Find where the given text appears and provide that cell's center as (X, Y) coordinate. 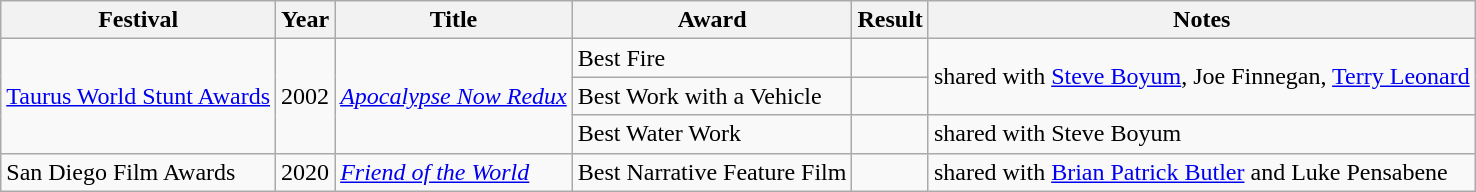
Notes (1202, 20)
Best Work with a Vehicle (712, 96)
Year (306, 20)
Festival (138, 20)
Best Fire (712, 58)
shared with Brian Patrick Butler and Luke Pensabene (1202, 172)
shared with Steve Boyum (1202, 134)
Friend of the World (454, 172)
San Diego Film Awards (138, 172)
Apocalypse Now Redux (454, 96)
2020 (306, 172)
Best Narrative Feature Film (712, 172)
Award (712, 20)
Taurus World Stunt Awards (138, 96)
shared with Steve Boyum, Joe Finnegan, Terry Leonard (1202, 77)
Title (454, 20)
Result (890, 20)
Best Water Work (712, 134)
2002 (306, 96)
